Extract the (X, Y) coordinate from the center of the cell holding the provided text.  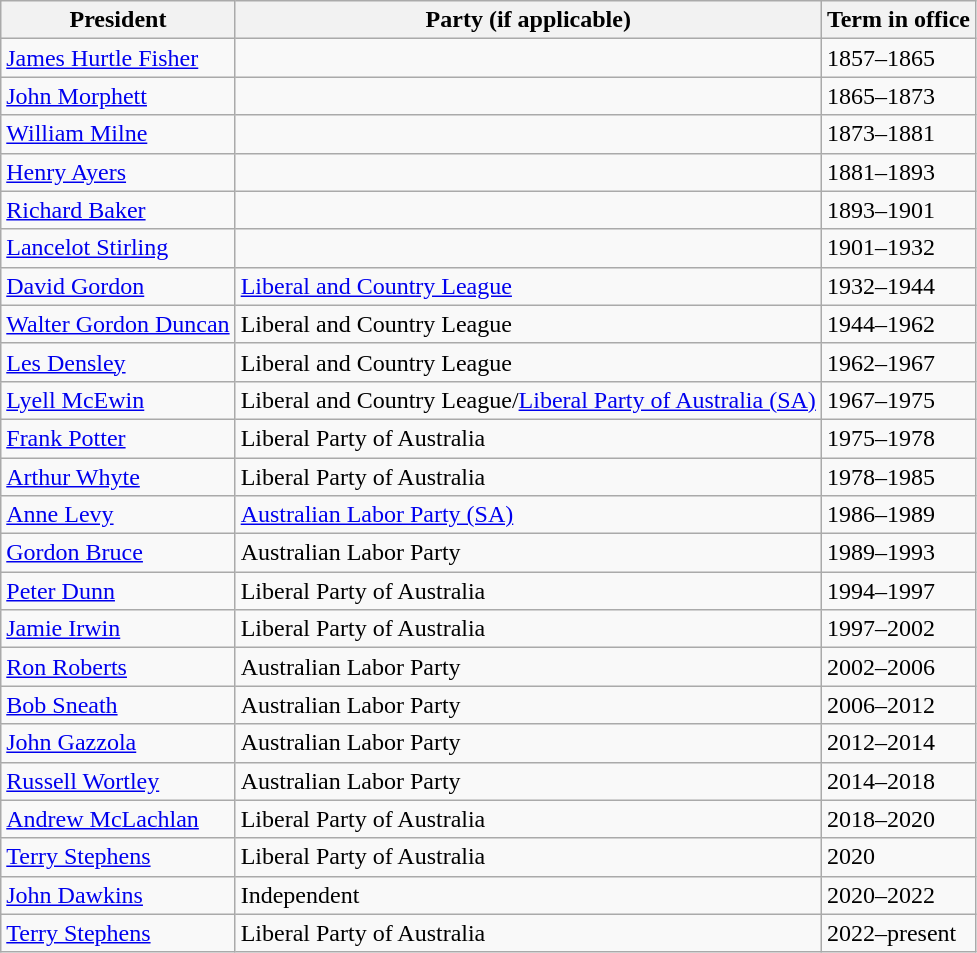
Jamie Irwin (118, 629)
Independent (528, 895)
Russell Wortley (118, 781)
Liberal and Country League/Liberal Party of Australia (SA) (528, 400)
2020–2022 (898, 895)
1986–1989 (898, 515)
Frank Potter (118, 438)
1944–1962 (898, 324)
Walter Gordon Duncan (118, 324)
1978–1985 (898, 477)
Anne Levy (118, 515)
David Gordon (118, 286)
Peter Dunn (118, 591)
Term in office (898, 20)
2020 (898, 857)
Henry Ayers (118, 172)
William Milne (118, 134)
1932–1944 (898, 286)
2002–2006 (898, 667)
John Morphett (118, 96)
1873–1881 (898, 134)
1893–1901 (898, 210)
1857–1865 (898, 58)
James Hurtle Fisher (118, 58)
2014–2018 (898, 781)
John Gazzola (118, 743)
1901–1932 (898, 248)
Lyell McEwin (118, 400)
1989–1993 (898, 553)
1881–1893 (898, 172)
President (118, 20)
Party (if applicable) (528, 20)
Bob Sneath (118, 705)
1997–2002 (898, 629)
1994–1997 (898, 591)
Arthur Whyte (118, 477)
Richard Baker (118, 210)
2006–2012 (898, 705)
2012–2014 (898, 743)
John Dawkins (118, 895)
Andrew McLachlan (118, 819)
1865–1873 (898, 96)
Australian Labor Party (SA) (528, 515)
1975–1978 (898, 438)
Gordon Bruce (118, 553)
Ron Roberts (118, 667)
2022–present (898, 933)
Lancelot Stirling (118, 248)
2018–2020 (898, 819)
1962–1967 (898, 362)
1967–1975 (898, 400)
Les Densley (118, 362)
